Identify which cell holds the provided text, then report its (x, y) central coordinate. 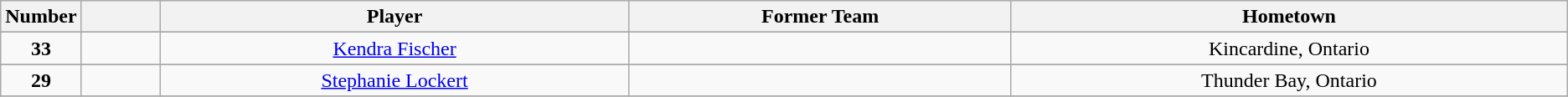
33 (41, 48)
Stephanie Lockert (395, 80)
Number (41, 17)
Player (395, 17)
Kendra Fischer (395, 48)
29 (41, 80)
Thunder Bay, Ontario (1290, 80)
Former Team (819, 17)
Hometown (1290, 17)
Kincardine, Ontario (1290, 48)
